Find where the given text appears and provide that cell's center as [x, y] coordinate. 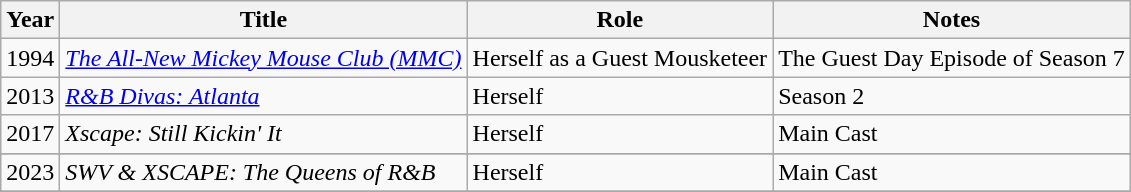
SWV & XSCAPE: The Queens of R&B [264, 172]
2023 [30, 172]
Herself as a Guest Mousketeer [620, 58]
Season 2 [952, 96]
Year [30, 20]
2017 [30, 134]
Role [620, 20]
Notes [952, 20]
1994 [30, 58]
The Guest Day Episode of Season 7 [952, 58]
Xscape: Still Kickin' It [264, 134]
Title [264, 20]
R&B Divas: Atlanta [264, 96]
The All-New Mickey Mouse Club (MMC) [264, 58]
2013 [30, 96]
